Output the (X, Y) coordinate of the center of the cell containing the given text.  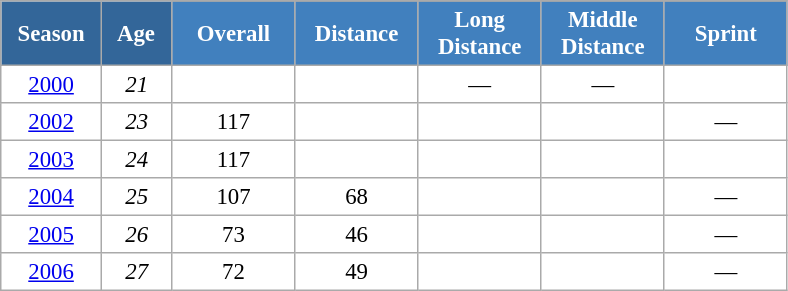
73 (234, 235)
21 (136, 85)
25 (136, 197)
23 (136, 122)
Long Distance (480, 34)
Age (136, 34)
2002 (52, 122)
26 (136, 235)
2005 (52, 235)
Distance (356, 34)
Season (52, 34)
24 (136, 160)
46 (356, 235)
Sprint (726, 34)
2000 (52, 85)
2003 (52, 160)
68 (356, 197)
107 (234, 197)
Middle Distance (602, 34)
Overall (234, 34)
2004 (52, 197)
